Return the [X, Y] coordinate for the center point of the cell that contains the specified text.  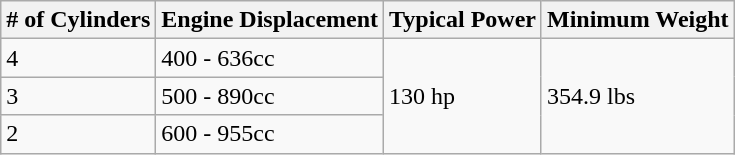
354.9 lbs [638, 96]
Typical Power [463, 20]
600 - 955cc [270, 134]
# of Cylinders [78, 20]
Engine Displacement [270, 20]
Minimum Weight [638, 20]
400 - 636cc [270, 58]
4 [78, 58]
130 hp [463, 96]
2 [78, 134]
3 [78, 96]
500 - 890cc [270, 96]
